Return the [X, Y] coordinate for the center point of the cell that contains the specified text.  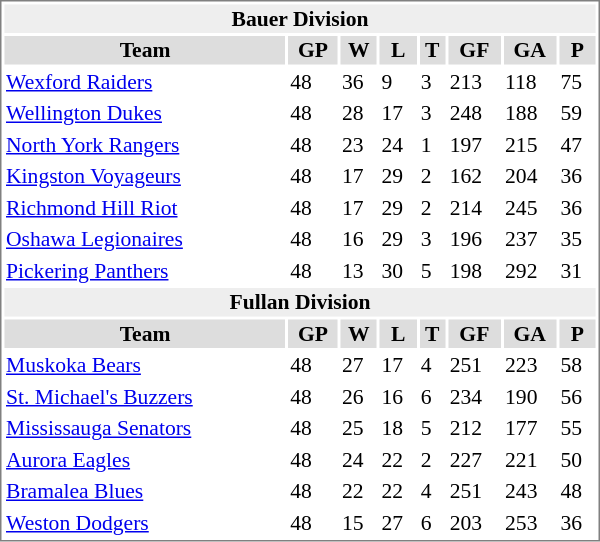
56 [578, 396]
13 [358, 270]
221 [530, 460]
Wexford Raiders [144, 82]
Richmond Hill Riot [144, 208]
Aurora Eagles [144, 460]
Fullan Division [300, 302]
47 [578, 144]
59 [578, 113]
212 [474, 428]
35 [578, 239]
Bauer Division [300, 18]
203 [474, 522]
23 [358, 144]
Kingston Voyageurs [144, 176]
223 [530, 365]
Mississauga Senators [144, 428]
213 [474, 82]
15 [358, 522]
50 [578, 460]
196 [474, 239]
Pickering Panthers [144, 270]
215 [530, 144]
198 [474, 270]
26 [358, 396]
18 [398, 428]
214 [474, 208]
9 [398, 82]
St. Michael's Buzzers [144, 396]
292 [530, 270]
Muskoka Bears [144, 365]
75 [578, 82]
1 [432, 144]
245 [530, 208]
Bramalea Blues [144, 491]
55 [578, 428]
177 [530, 428]
237 [530, 239]
204 [530, 176]
30 [398, 270]
58 [578, 365]
188 [530, 113]
243 [530, 491]
253 [530, 522]
Weston Dodgers [144, 522]
31 [578, 270]
234 [474, 396]
248 [474, 113]
190 [530, 396]
227 [474, 460]
Oshawa Legionaires [144, 239]
118 [530, 82]
North York Rangers [144, 144]
162 [474, 176]
197 [474, 144]
28 [358, 113]
25 [358, 428]
Wellington Dukes [144, 113]
